Output the (X, Y) coordinate of the center of the cell containing the given text.  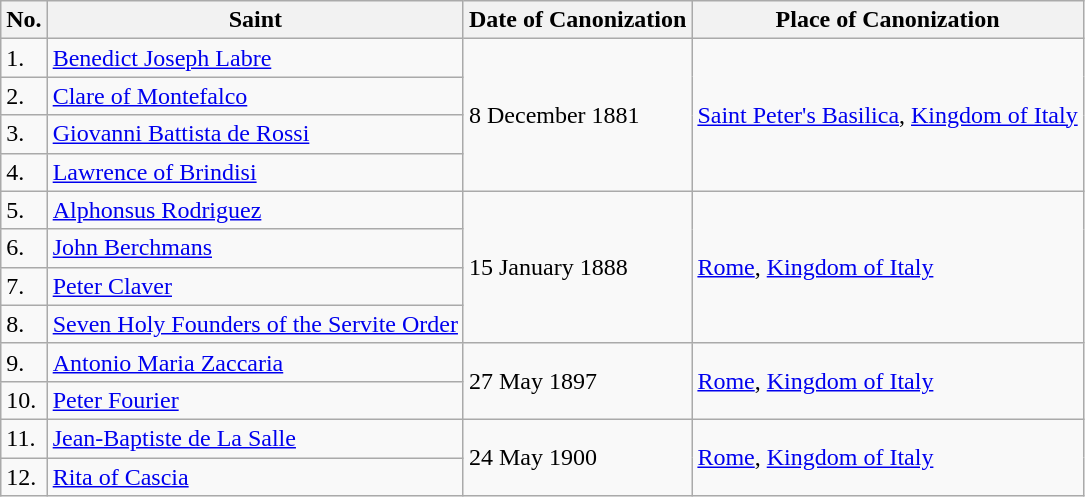
Seven Holy Founders of the Servite Order (255, 324)
4. (24, 172)
No. (24, 20)
10. (24, 400)
John Berchmans (255, 248)
Saint (255, 20)
2. (24, 96)
Saint Peter's Basilica, Kingdom of Italy (888, 115)
11. (24, 438)
Lawrence of Brindisi (255, 172)
Jean-Baptiste de La Salle (255, 438)
27 May 1897 (577, 381)
12. (24, 477)
3. (24, 134)
Clare of Montefalco (255, 96)
Rita of Cascia (255, 477)
Date of Canonization (577, 20)
6. (24, 248)
Place of Canonization (888, 20)
Peter Fourier (255, 400)
1. (24, 58)
7. (24, 286)
15 January 1888 (577, 267)
24 May 1900 (577, 457)
Antonio Maria Zaccaria (255, 362)
Benedict Joseph Labre (255, 58)
Alphonsus Rodriguez (255, 210)
Giovanni Battista de Rossi (255, 134)
Peter Claver (255, 286)
5. (24, 210)
8. (24, 324)
8 December 1881 (577, 115)
9. (24, 362)
